Find where the given text appears and provide that cell's center as (x, y) coordinate. 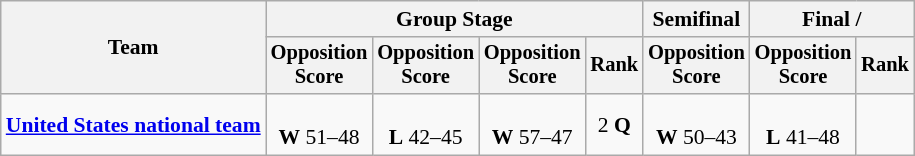
Final / (832, 19)
United States national team (134, 124)
W 51–48 (320, 124)
W 57–47 (532, 124)
W 50–43 (696, 124)
L 41–48 (804, 124)
Group Stage (454, 19)
2 Q (614, 124)
Semifinal (696, 19)
L 42–45 (426, 124)
Team (134, 48)
